Find where the given text appears and provide that cell's center as (X, Y) coordinate. 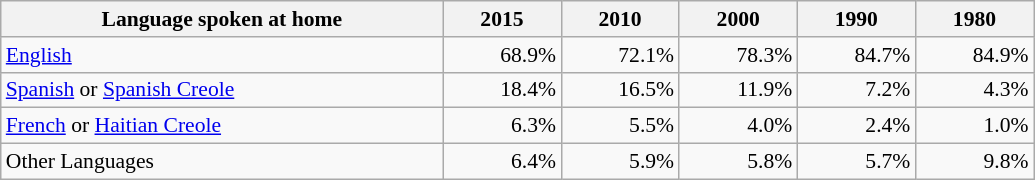
2000 (738, 19)
Language spoken at home (222, 19)
84.7% (856, 55)
French or Haitian Creole (222, 126)
5.7% (856, 162)
16.5% (620, 90)
6.4% (502, 162)
72.1% (620, 55)
68.9% (502, 55)
5.8% (738, 162)
6.3% (502, 126)
Other Languages (222, 162)
78.3% (738, 55)
18.4% (502, 90)
1980 (974, 19)
5.9% (620, 162)
84.9% (974, 55)
1.0% (974, 126)
4.0% (738, 126)
1990 (856, 19)
11.9% (738, 90)
2010 (620, 19)
4.3% (974, 90)
English (222, 55)
2.4% (856, 126)
9.8% (974, 162)
7.2% (856, 90)
Spanish or Spanish Creole (222, 90)
2015 (502, 19)
5.5% (620, 126)
